Scan for the cell matching the given text and deliver its [X, Y] coordinate at center. 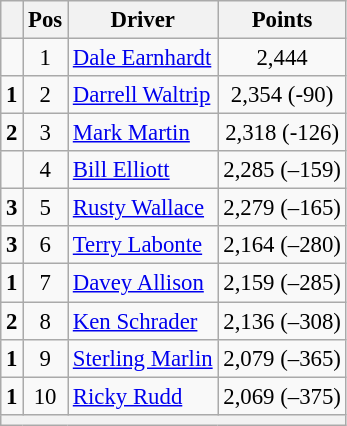
4 [46, 170]
Driver [143, 20]
Rusty Wallace [143, 208]
9 [46, 358]
8 [46, 321]
2,136 (–308) [282, 321]
Dale Earnhardt [143, 58]
7 [46, 283]
2,444 [282, 58]
2,285 (–159) [282, 170]
Sterling Marlin [143, 358]
Terry Labonte [143, 245]
6 [46, 245]
Ken Schrader [143, 321]
2,279 (–165) [282, 208]
Pos [46, 20]
Points [282, 20]
5 [46, 208]
2,069 (–375) [282, 396]
2,159 (–285) [282, 283]
Mark Martin [143, 133]
Darrell Waltrip [143, 95]
Ricky Rudd [143, 396]
2,354 (-90) [282, 95]
Bill Elliott [143, 170]
Davey Allison [143, 283]
2,079 (–365) [282, 358]
10 [46, 396]
2,164 (–280) [282, 245]
2,318 (-126) [282, 133]
